Scan for the cell matching the given text and deliver its (x, y) coordinate at center. 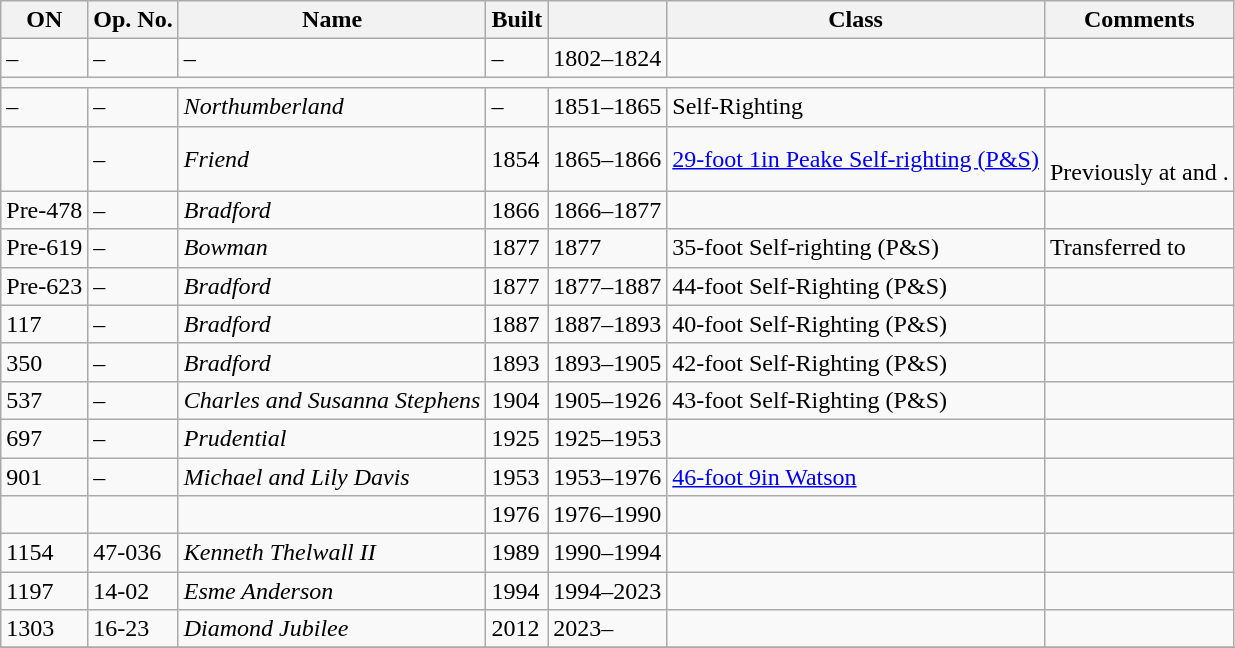
Pre-623 (44, 286)
1976–1990 (608, 515)
ON (44, 20)
1905–1926 (608, 400)
Name (332, 20)
Pre-478 (44, 210)
Kenneth Thelwall II (332, 553)
40-foot Self-Righting (P&S) (856, 324)
1303 (44, 629)
1990–1994 (608, 553)
35-foot Self-righting (P&S) (856, 248)
1953–1976 (608, 477)
1866–1877 (608, 210)
1989 (517, 553)
2012 (517, 629)
1976 (517, 515)
Michael and Lily Davis (332, 477)
1877–1887 (608, 286)
1893 (517, 362)
Transferred to (1139, 248)
43-foot Self-Righting (P&S) (856, 400)
1154 (44, 553)
Prudential (332, 438)
Northumberland (332, 107)
42-foot Self-Righting (P&S) (856, 362)
350 (44, 362)
Previously at and . (1139, 158)
14-02 (133, 591)
1904 (517, 400)
44-foot Self-Righting (P&S) (856, 286)
537 (44, 400)
1953 (517, 477)
1802–1824 (608, 58)
1865–1866 (608, 158)
16-23 (133, 629)
697 (44, 438)
1851–1865 (608, 107)
Friend (332, 158)
901 (44, 477)
1866 (517, 210)
Diamond Jubilee (332, 629)
29-foot 1in Peake Self-righting (P&S) (856, 158)
1197 (44, 591)
1854 (517, 158)
Pre-619 (44, 248)
1887–1893 (608, 324)
Built (517, 20)
46-foot 9in Watson (856, 477)
Comments (1139, 20)
1994 (517, 591)
Self-Righting (856, 107)
Class (856, 20)
1994–2023 (608, 591)
Op. No. (133, 20)
1925 (517, 438)
1893–1905 (608, 362)
2023– (608, 629)
1887 (517, 324)
1925–1953 (608, 438)
Bowman (332, 248)
Charles and Susanna Stephens (332, 400)
Esme Anderson (332, 591)
47-036 (133, 553)
117 (44, 324)
